For the text-containing cell, return its midpoint in (x, y) coordinate format. 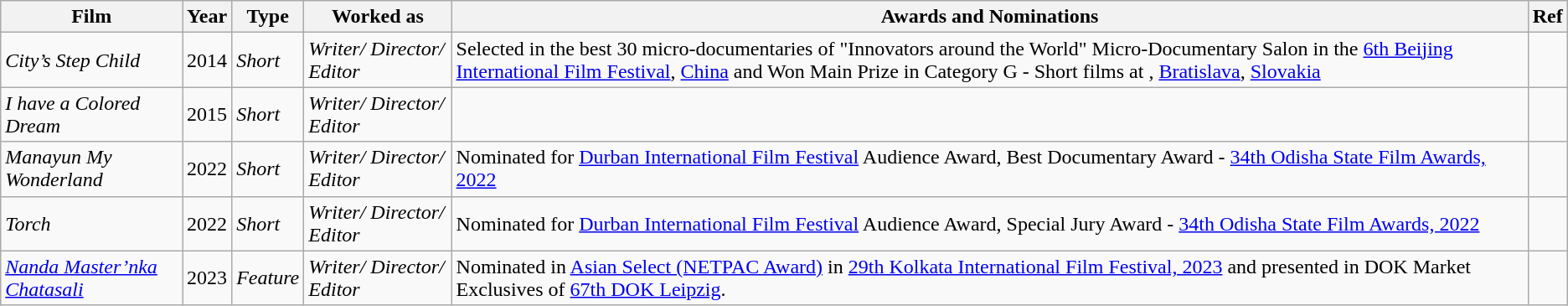
Feature (268, 278)
Worked as (378, 17)
Film (92, 17)
Torch (92, 223)
Manayun My Wonderland (92, 169)
Nominated for Durban International Film Festival Audience Award, Best Documentary Award - 34th Odisha State Film Awards, 2022 (990, 169)
2023 (208, 278)
2014 (208, 60)
City’s Step Child (92, 60)
Type (268, 17)
2015 (208, 114)
I have a Colored Dream (92, 114)
Nanda Master’nka Chatasali (92, 278)
Awards and Nominations (990, 17)
Nominated for Durban International Film Festival Audience Award, Special Jury Award - 34th Odisha State Film Awards, 2022 (990, 223)
Year (208, 17)
Ref (1548, 17)
